Detect which cell encompasses the target text, then output its (X, Y) center coordinate. 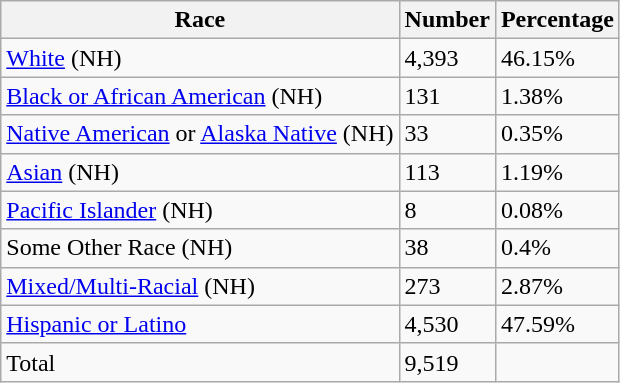
4,530 (447, 324)
Asian (NH) (200, 172)
113 (447, 172)
4,393 (447, 58)
33 (447, 134)
0.08% (557, 210)
Percentage (557, 20)
0.4% (557, 248)
131 (447, 96)
Hispanic or Latino (200, 324)
Race (200, 20)
Mixed/Multi-Racial (NH) (200, 286)
Black or African American (NH) (200, 96)
273 (447, 286)
Number (447, 20)
47.59% (557, 324)
Pacific Islander (NH) (200, 210)
0.35% (557, 134)
1.38% (557, 96)
8 (447, 210)
2.87% (557, 286)
9,519 (447, 362)
Some Other Race (NH) (200, 248)
1.19% (557, 172)
46.15% (557, 58)
Total (200, 362)
Native American or Alaska Native (NH) (200, 134)
38 (447, 248)
White (NH) (200, 58)
